Scan for the cell matching the given text and deliver its [x, y] coordinate at center. 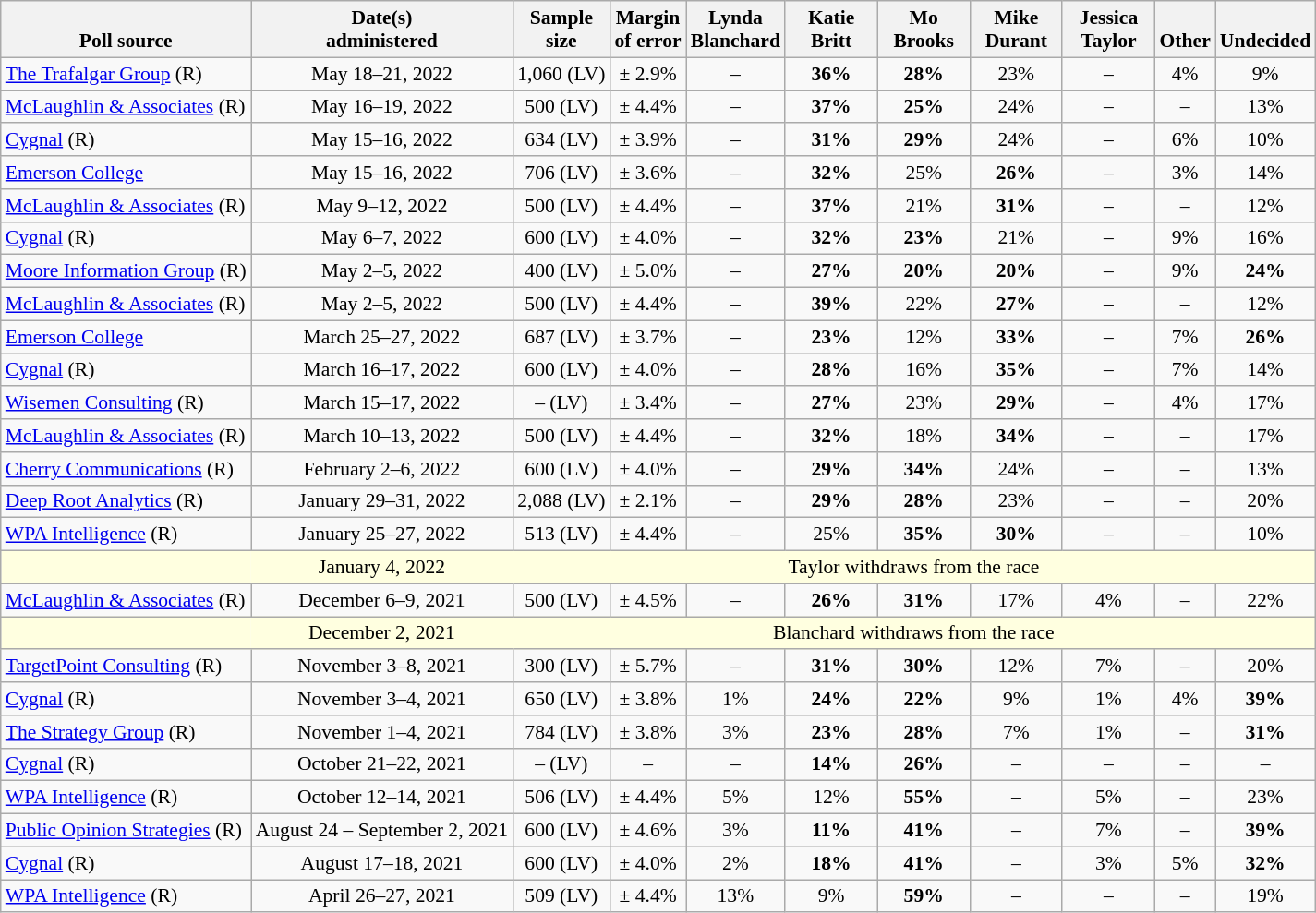
± 3.7% [647, 337]
300 (LV) [561, 667]
Undecided [1265, 30]
March 25–27, 2022 [382, 337]
506 (LV) [561, 798]
11% [831, 831]
650 (LV) [561, 699]
TargetPoint Consulting (R) [126, 667]
59% [924, 896]
± 3.6% [647, 173]
March 15–17, 2022 [382, 403]
Deep Root Analytics (R) [126, 501]
± 3.4% [647, 403]
± 5.7% [647, 667]
Moore Information Group (R) [126, 271]
33% [1016, 337]
Blanchard withdraws from the race [914, 633]
± 3.9% [647, 140]
706 (LV) [561, 173]
March 16–17, 2022 [382, 370]
55% [924, 798]
October 21–22, 2021 [382, 764]
2,088 (LV) [561, 501]
784 (LV) [561, 732]
MikeDurant [1016, 30]
Marginof error [647, 30]
November 3–4, 2021 [382, 699]
Poll source [126, 30]
2% [735, 863]
October 12–14, 2021 [382, 798]
± 4.6% [647, 831]
November 3–8, 2021 [382, 667]
April 26–27, 2021 [382, 896]
6% [1186, 140]
May 9–12, 2022 [382, 206]
Samplesize [561, 30]
August 17–18, 2021 [382, 863]
MoBrooks [924, 30]
1,060 (LV) [561, 74]
634 (LV) [561, 140]
Other [1186, 30]
January 25–27, 2022 [382, 535]
February 2–6, 2022 [382, 469]
January 4, 2022 [382, 568]
August 24 – September 2, 2021 [382, 831]
LyndaBlanchard [735, 30]
May 6–7, 2022 [382, 238]
Date(s)administered [382, 30]
Cherry Communications (R) [126, 469]
19% [1265, 896]
509 (LV) [561, 896]
513 (LV) [561, 535]
687 (LV) [561, 337]
± 2.1% [647, 501]
May 18–21, 2022 [382, 74]
KatieBritt [831, 30]
JessicaTaylor [1108, 30]
Public Opinion Strategies (R) [126, 831]
± 2.9% [647, 74]
The Strategy Group (R) [126, 732]
The Trafalgar Group (R) [126, 74]
November 1–4, 2021 [382, 732]
± 5.0% [647, 271]
January 29–31, 2022 [382, 501]
December 6–9, 2021 [382, 600]
36% [831, 74]
March 10–13, 2022 [382, 436]
± 4.5% [647, 600]
May 16–19, 2022 [382, 107]
400 (LV) [561, 271]
Taylor withdraws from the race [914, 568]
Wisemen Consulting (R) [126, 403]
December 2, 2021 [382, 633]
